Output the (x, y) coordinate of the center of the cell containing the given text.  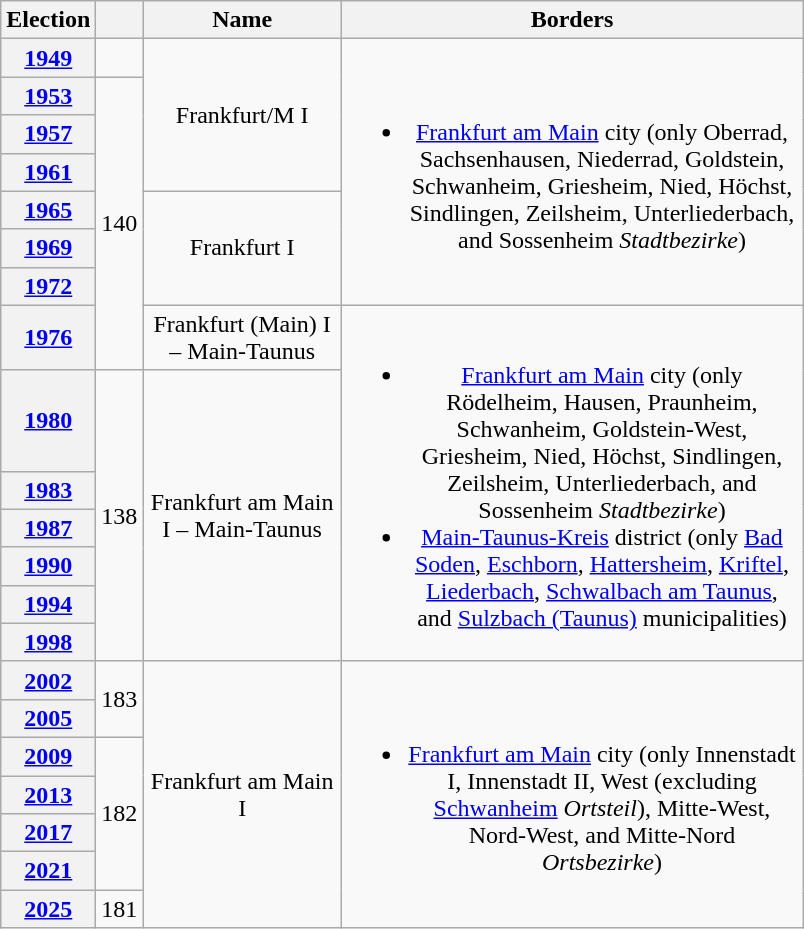
1994 (48, 604)
2002 (48, 680)
Frankfurt (Main) I – Main-Taunus (242, 338)
183 (120, 699)
Frankfurt am Main city (only Innenstadt I, Innenstadt II, West (excluding Schwanheim Ortsteil), Mitte-West, Nord-West, and Mitte-Nord Ortsbezirke) (572, 794)
182 (120, 813)
Election (48, 20)
Frankfurt am Main I – Main-Taunus (242, 516)
2017 (48, 833)
1980 (48, 420)
1953 (48, 96)
1969 (48, 248)
138 (120, 516)
Frankfurt/M I (242, 115)
1972 (48, 286)
Frankfurt am Main I (242, 794)
2021 (48, 871)
181 (120, 909)
1983 (48, 490)
2009 (48, 756)
2013 (48, 795)
2005 (48, 718)
1976 (48, 338)
1987 (48, 528)
Frankfurt I (242, 248)
1990 (48, 566)
2025 (48, 909)
1998 (48, 642)
Name (242, 20)
1957 (48, 134)
1965 (48, 210)
1949 (48, 58)
1961 (48, 172)
140 (120, 224)
Borders (572, 20)
